For the text-containing cell, return its midpoint in (x, y) coordinate format. 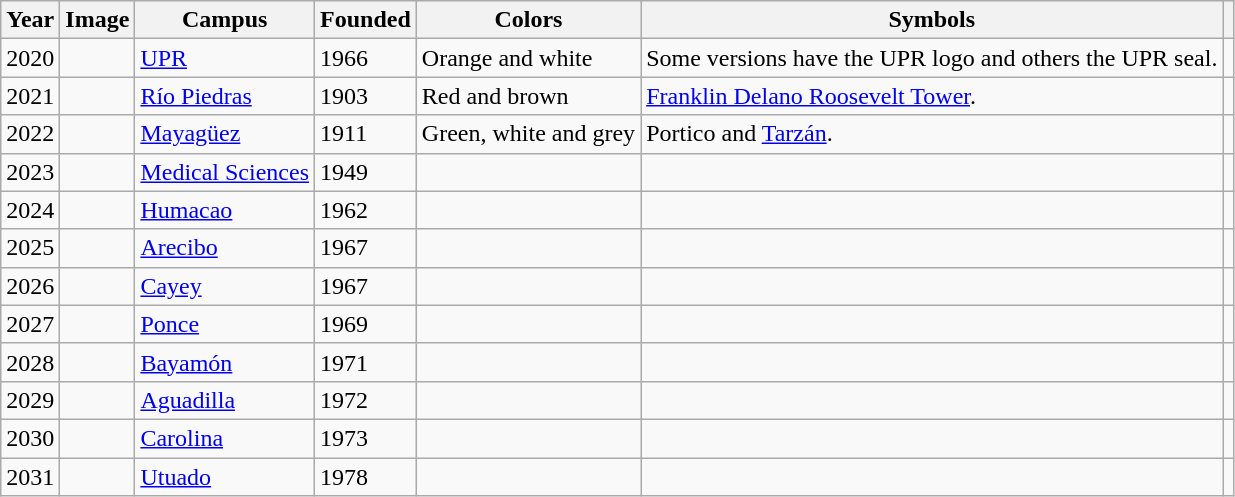
1972 (366, 400)
Green, white and grey (528, 134)
1966 (366, 58)
Year (30, 20)
2030 (30, 438)
Orange and white (528, 58)
1903 (366, 96)
2020 (30, 58)
UPR (225, 58)
2028 (30, 362)
Symbols (932, 20)
2021 (30, 96)
Portico and Tarzán. (932, 134)
Bayamón (225, 362)
2027 (30, 324)
Mayagüez (225, 134)
Medical Sciences (225, 172)
2026 (30, 286)
Some versions have the UPR logo and others the UPR seal. (932, 58)
Humacao (225, 210)
Colors (528, 20)
2022 (30, 134)
1969 (366, 324)
Río Piedras (225, 96)
Aguadilla (225, 400)
Campus (225, 20)
2025 (30, 248)
Image (98, 20)
Ponce (225, 324)
1973 (366, 438)
1962 (366, 210)
2023 (30, 172)
2031 (30, 477)
Cayey (225, 286)
1971 (366, 362)
1978 (366, 477)
Founded (366, 20)
1911 (366, 134)
Red and brown (528, 96)
Utuado (225, 477)
1949 (366, 172)
Franklin Delano Roosevelt Tower. (932, 96)
Arecibo (225, 248)
2024 (30, 210)
Carolina (225, 438)
2029 (30, 400)
